Provide the [X, Y] coordinate of the cell's center where the given text is located.  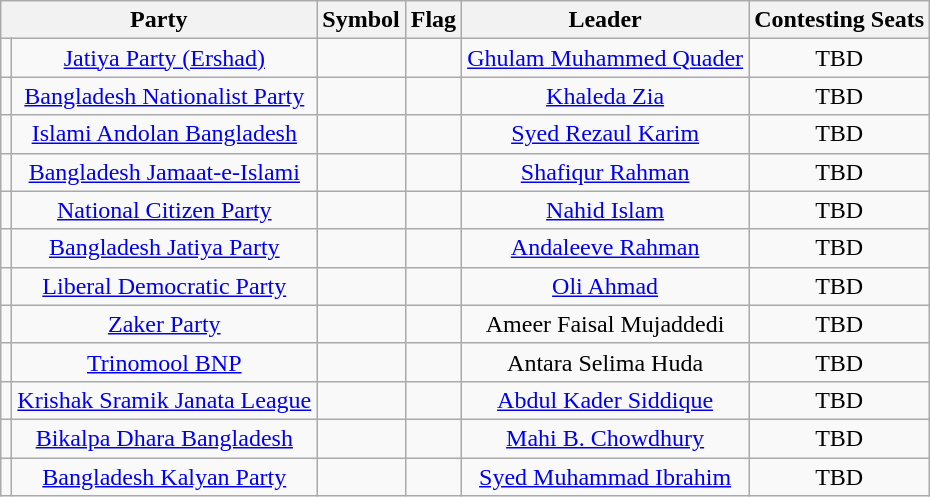
Shafiqur Rahman [606, 172]
Ghulam Muhammed Quader [606, 58]
Party [159, 20]
Trinomool BNP [164, 362]
Mahi B. Chowdhury [606, 438]
Andaleeve Rahman [606, 248]
Syed Rezaul Karim [606, 134]
Bangladesh Jatiya Party [164, 248]
Flag [433, 20]
Islami Andolan Bangladesh [164, 134]
Syed Muhammad Ibrahim [606, 477]
National Citizen Party [164, 210]
Bikalpa Dhara Bangladesh [164, 438]
Symbol [361, 20]
Zaker Party [164, 324]
Jatiya Party (Ershad) [164, 58]
Leader [606, 20]
Bangladesh Kalyan Party [164, 477]
Liberal Democratic Party [164, 286]
Bangladesh Nationalist Party [164, 96]
Bangladesh Jamaat-e-Islami [164, 172]
Khaleda Zia [606, 96]
Antara Selima Huda [606, 362]
Oli Ahmad [606, 286]
Contesting Seats [840, 20]
Krishak Sramik Janata League [164, 400]
Nahid Islam [606, 210]
Abdul Kader Siddique [606, 400]
Ameer Faisal Mujaddedi [606, 324]
